Capture the cell that displays the provided text and extract its (x, y) central coordinate. 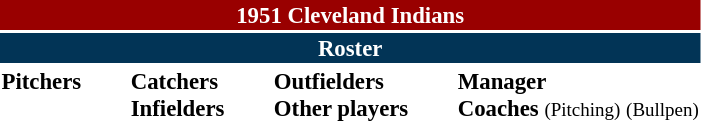
1951 Cleveland Indians (350, 15)
Roster (350, 48)
